Provide the [X, Y] coordinate of the cell's center where the given text is located.  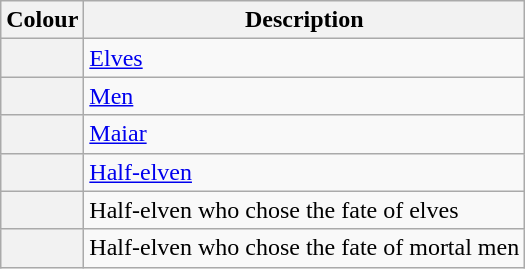
Half-elven who chose the fate of mortal men [304, 248]
Elves [304, 58]
Half-elven who chose the fate of elves [304, 210]
Description [304, 20]
Men [304, 96]
Maiar [304, 134]
Colour [42, 20]
Half-elven [304, 172]
